Return (X, Y) of the center of cell containing provided text 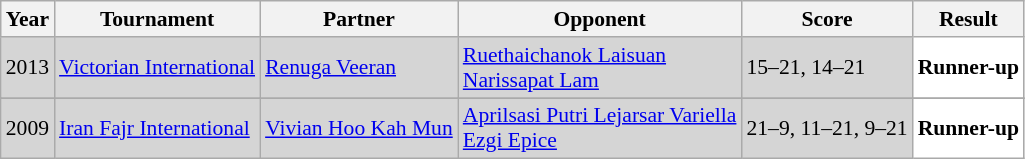
21–9, 11–21, 9–21 (826, 128)
2009 (28, 128)
Opponent (600, 19)
Renuga Veeran (359, 68)
Aprilsasi Putri Lejarsar Variella Ezgi Epice (600, 128)
Year (28, 19)
Vivian Hoo Kah Mun (359, 128)
Tournament (157, 19)
Victorian International (157, 68)
Partner (359, 19)
Score (826, 19)
Iran Fajr International (157, 128)
Ruethaichanok Laisuan Narissapat Lam (600, 68)
2013 (28, 68)
15–21, 14–21 (826, 68)
Result (968, 19)
